Output the [x, y] coordinate of the center of the cell containing the given text.  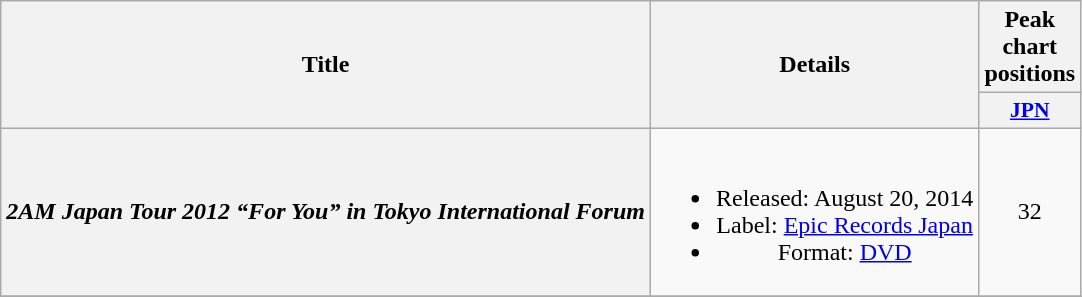
Peak chart positions [1030, 47]
Released: August 20, 2014Label: Epic Records JapanFormat: DVD [814, 212]
32 [1030, 212]
Details [814, 65]
JPN [1030, 111]
Title [326, 65]
2AM Japan Tour 2012 “For You” in Tokyo International Forum [326, 212]
